From the cell containing the given text, extract its center point as (X, Y) coordinate. 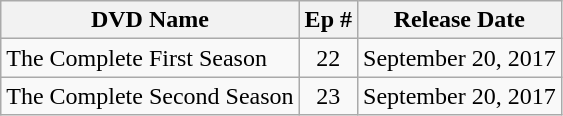
23 (328, 96)
DVD Name (150, 20)
The Complete Second Season (150, 96)
22 (328, 58)
Ep # (328, 20)
Release Date (460, 20)
The Complete First Season (150, 58)
